Extract the (X, Y) coordinate from the center of the cell holding the provided text.  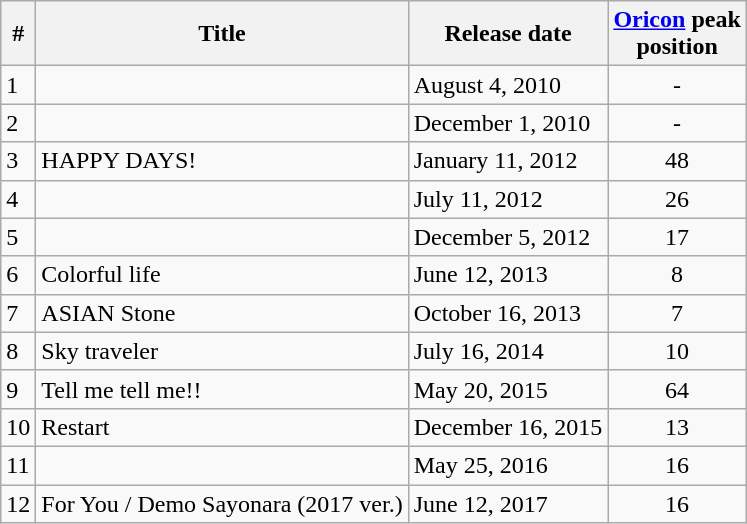
May 25, 2016 (508, 465)
9 (18, 389)
26 (677, 199)
1 (18, 85)
Sky traveler (222, 351)
HAPPY DAYS! (222, 161)
October 16, 2013 (508, 313)
Title (222, 34)
January 11, 2012 (508, 161)
2 (18, 123)
5 (18, 237)
December 1, 2010 (508, 123)
11 (18, 465)
August 4, 2010 (508, 85)
Colorful life (222, 275)
17 (677, 237)
ASIAN Stone (222, 313)
June 12, 2013 (508, 275)
# (18, 34)
May 20, 2015 (508, 389)
Restart (222, 427)
July 11, 2012 (508, 199)
December 16, 2015 (508, 427)
Release date (508, 34)
For You / Demo Sayonara (2017 ver.) (222, 503)
December 5, 2012 (508, 237)
12 (18, 503)
48 (677, 161)
6 (18, 275)
Oricon peakposition (677, 34)
3 (18, 161)
4 (18, 199)
Tell me tell me!! (222, 389)
13 (677, 427)
64 (677, 389)
June 12, 2017 (508, 503)
July 16, 2014 (508, 351)
